Locate the cell with the specified text and output its [X, Y] center coordinate. 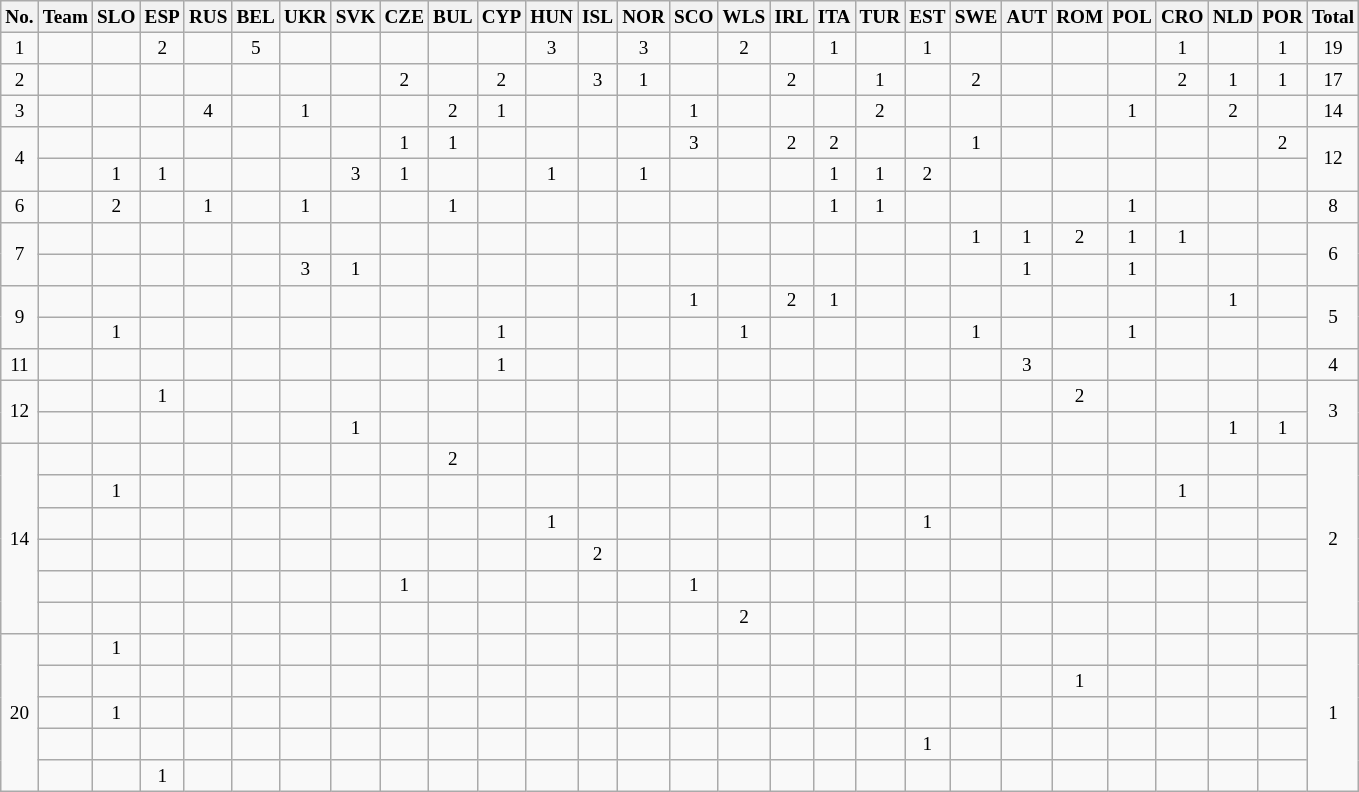
Total [1332, 17]
8 [1332, 206]
7 [20, 254]
POL [1132, 17]
11 [20, 365]
NLD [1233, 17]
ITA [834, 17]
UKR [305, 17]
TUR [880, 17]
ISL [598, 17]
CYP [502, 17]
No. [20, 17]
ROM [1080, 17]
NOR [644, 17]
CZE [404, 17]
SLO [116, 17]
IRL [792, 17]
19 [1332, 48]
17 [1332, 80]
Team [65, 17]
20 [20, 712]
AUT [1027, 17]
SWE [976, 17]
SVK [356, 17]
EST [928, 17]
CRO [1182, 17]
WLS [744, 17]
RUS [208, 17]
HUN [552, 17]
POR [1283, 17]
BUL [454, 17]
ESP [162, 17]
SCO [694, 17]
9 [20, 316]
BEL [256, 17]
